Detect which cell encompasses the target text, then output its (x, y) center coordinate. 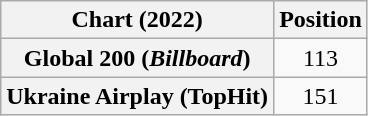
Global 200 (Billboard) (138, 58)
113 (321, 58)
Ukraine Airplay (TopHit) (138, 96)
151 (321, 96)
Position (321, 20)
Chart (2022) (138, 20)
